Provide the (x, y) coordinate of the cell's center where the given text is located.  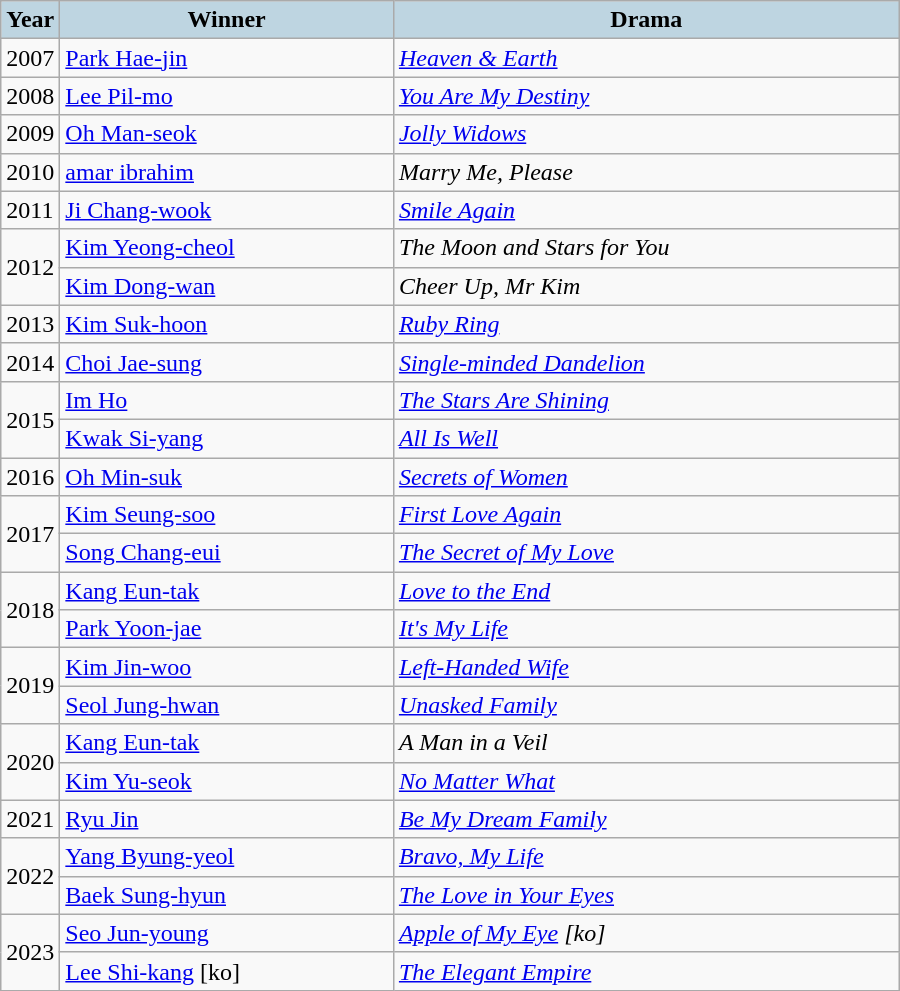
2021 (30, 819)
Kim Seung-soo (227, 515)
A Man in a Veil (646, 743)
Seol Jung-hwan (227, 705)
Cheer Up, Mr Kim (646, 286)
2010 (30, 172)
Left-Handed Wife (646, 667)
Seo Jun-young (227, 933)
The Love in Your Eyes (646, 895)
Kim Suk-hoon (227, 324)
Baek Sung-hyun (227, 895)
2020 (30, 762)
No Matter What (646, 781)
Single-minded Dandelion (646, 362)
Be My Dream Family (646, 819)
Oh Man-seok (227, 134)
Yang Byung-yeol (227, 857)
2012 (30, 267)
Smile Again (646, 210)
2023 (30, 952)
Ryu Jin (227, 819)
All Is Well (646, 438)
2018 (30, 610)
2009 (30, 134)
The Moon and Stars for You (646, 248)
2013 (30, 324)
Kim Dong-wan (227, 286)
Love to the End (646, 591)
2014 (30, 362)
Song Chang-eui (227, 553)
Marry Me, Please (646, 172)
Ji Chang-wook (227, 210)
Bravo, My Life (646, 857)
2007 (30, 58)
Park Yoon-jae (227, 629)
Year (30, 20)
Heaven & Earth (646, 58)
Park Hae-jin (227, 58)
Ruby Ring (646, 324)
Kim Yu-seok (227, 781)
2019 (30, 686)
First Love Again (646, 515)
Apple of My Eye [ko] (646, 933)
The Elegant Empire (646, 971)
The Stars Are Shining (646, 400)
You Are My Destiny (646, 96)
Lee Pil-mo (227, 96)
Kwak Si-yang (227, 438)
Winner (227, 20)
It's My Life (646, 629)
2011 (30, 210)
2008 (30, 96)
Jolly Widows (646, 134)
Secrets of Women (646, 477)
2016 (30, 477)
Kim Yeong-cheol (227, 248)
Choi Jae-sung (227, 362)
Kim Jin-woo (227, 667)
2015 (30, 419)
Unasked Family (646, 705)
Lee Shi-kang [ko] (227, 971)
The Secret of My Love (646, 553)
amar ibrahim (227, 172)
2017 (30, 534)
Im Ho (227, 400)
Drama (646, 20)
2022 (30, 876)
Oh Min-suk (227, 477)
